Capture the cell that displays the provided text and extract its [X, Y] central coordinate. 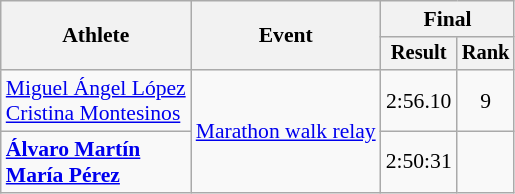
2:50:31 [419, 162]
9 [486, 100]
Athlete [96, 36]
Event [286, 36]
Rank [486, 54]
Result [419, 54]
Miguel Ángel LópezCristina Montesinos [96, 100]
Final [448, 19]
Marathon walk relay [286, 131]
2:56.10 [419, 100]
Álvaro MartínMaría Pérez [96, 162]
